Return [X, Y] of the center of cell containing provided text 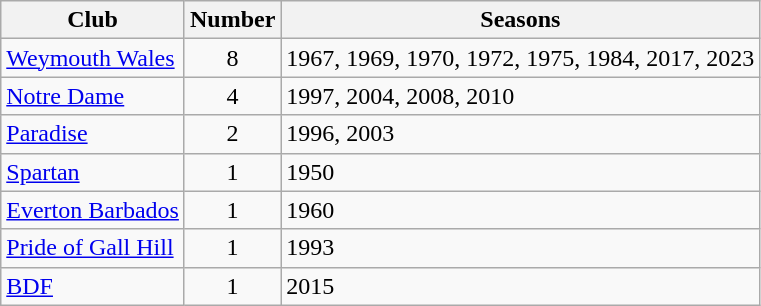
Notre Dame [93, 96]
1993 [520, 248]
1950 [520, 172]
Club [93, 20]
1996, 2003 [520, 134]
Weymouth Wales [93, 58]
2015 [520, 286]
Seasons [520, 20]
2 [232, 134]
Paradise [93, 134]
1997, 2004, 2008, 2010 [520, 96]
8 [232, 58]
Pride of Gall Hill [93, 248]
BDF [93, 286]
1967, 1969, 1970, 1972, 1975, 1984, 2017, 2023 [520, 58]
1960 [520, 210]
Spartan [93, 172]
4 [232, 96]
Number [232, 20]
Everton Barbados [93, 210]
